Identify which cell holds the provided text, then report its (X, Y) central coordinate. 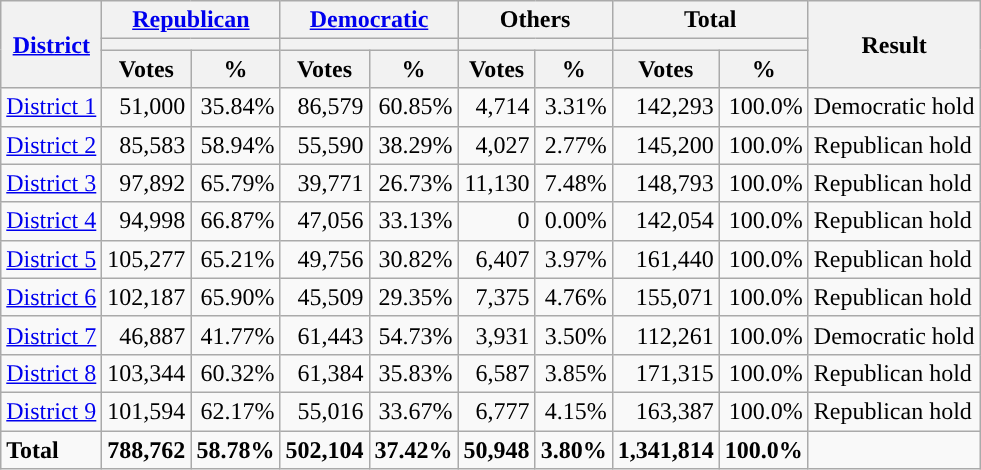
33.13% (414, 221)
145,200 (666, 145)
155,071 (666, 297)
7.48% (574, 183)
District 3 (52, 183)
Others (535, 20)
85,583 (146, 145)
142,054 (666, 221)
Republican (191, 20)
District 5 (52, 259)
102,187 (146, 297)
4,714 (496, 107)
38.29% (414, 145)
6,407 (496, 259)
58.78% (236, 449)
66.87% (236, 221)
112,261 (666, 335)
33.67% (414, 411)
61,443 (324, 335)
District 7 (52, 335)
3.97% (574, 259)
3.50% (574, 335)
54.73% (414, 335)
6,777 (496, 411)
148,793 (666, 183)
4,027 (496, 145)
2.77% (574, 145)
Result (894, 44)
50,948 (496, 449)
District 8 (52, 373)
7,375 (496, 297)
61,384 (324, 373)
62.17% (236, 411)
103,344 (146, 373)
District 9 (52, 411)
60.32% (236, 373)
65.79% (236, 183)
94,998 (146, 221)
161,440 (666, 259)
District 6 (52, 297)
163,387 (666, 411)
105,277 (146, 259)
Democratic (369, 20)
3.31% (574, 107)
4.76% (574, 297)
3.80% (574, 449)
26.73% (414, 183)
11,130 (496, 183)
41.77% (236, 335)
District 2 (52, 145)
101,594 (146, 411)
6,587 (496, 373)
49,756 (324, 259)
97,892 (146, 183)
37.42% (414, 449)
District 4 (52, 221)
39,771 (324, 183)
55,590 (324, 145)
788,762 (146, 449)
District 1 (52, 107)
District (52, 44)
46,887 (146, 335)
60.85% (414, 107)
0 (496, 221)
29.35% (414, 297)
51,000 (146, 107)
35.84% (236, 107)
502,104 (324, 449)
35.83% (414, 373)
1,341,814 (666, 449)
3,931 (496, 335)
55,016 (324, 411)
0.00% (574, 221)
30.82% (414, 259)
65.21% (236, 259)
4.15% (574, 411)
171,315 (666, 373)
3.85% (574, 373)
65.90% (236, 297)
45,509 (324, 297)
47,056 (324, 221)
86,579 (324, 107)
142,293 (666, 107)
58.94% (236, 145)
